Output the (X, Y) coordinate of the center of the cell containing the given text.  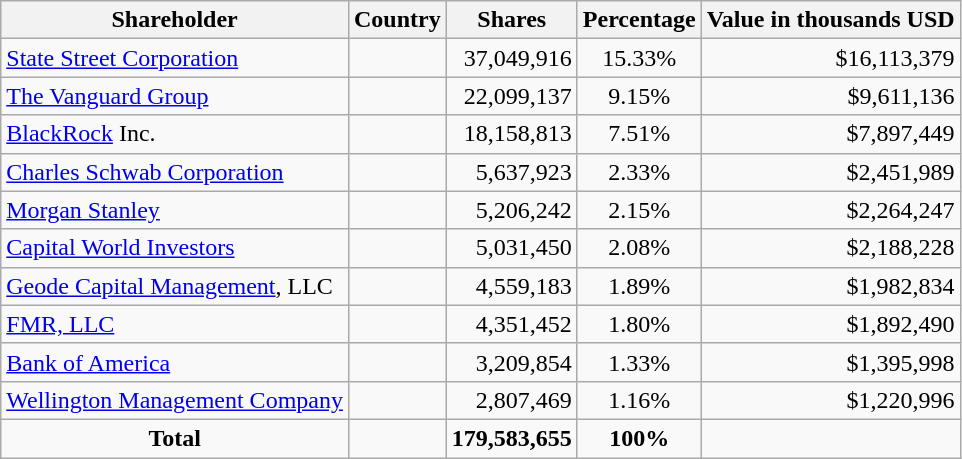
18,158,813 (512, 134)
Wellington Management Company (175, 400)
FMR, LLC (175, 324)
Country (397, 20)
2.15% (639, 210)
$9,611,136 (830, 96)
7.51% (639, 134)
The Vanguard Group (175, 96)
100% (639, 438)
Shareholder (175, 20)
5,031,450 (512, 248)
$2,451,989 (830, 172)
State Street Corporation (175, 58)
9.15% (639, 96)
5,637,923 (512, 172)
22,099,137 (512, 96)
Value in thousands USD (830, 20)
Morgan Stanley (175, 210)
5,206,242 (512, 210)
BlackRock Inc. (175, 134)
$2,264,247 (830, 210)
2,807,469 (512, 400)
Bank of America (175, 362)
$7,897,449 (830, 134)
15.33% (639, 58)
Charles Schwab Corporation (175, 172)
Geode Capital Management, LLC (175, 286)
37,049,916 (512, 58)
$1,220,996 (830, 400)
Shares (512, 20)
4,559,183 (512, 286)
179,583,655 (512, 438)
2.33% (639, 172)
1.80% (639, 324)
Percentage (639, 20)
$1,982,834 (830, 286)
$2,188,228 (830, 248)
Capital World Investors (175, 248)
Total (175, 438)
$1,395,998 (830, 362)
3,209,854 (512, 362)
1.89% (639, 286)
1.16% (639, 400)
1.33% (639, 362)
2.08% (639, 248)
$1,892,490 (830, 324)
4,351,452 (512, 324)
$16,113,379 (830, 58)
